Return the (x, y) coordinate for the center point of the cell that contains the specified text.  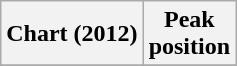
Chart (2012) (72, 34)
Peakposition (189, 34)
